Provide the (X, Y) coordinate of the cell's center where the given text is located.  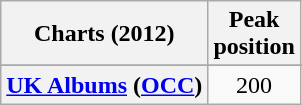
Charts (2012) (104, 34)
UK Albums (OCC) (104, 85)
200 (254, 85)
Peakposition (254, 34)
